Extract the [X, Y] coordinate from the center of the cell holding the provided text.  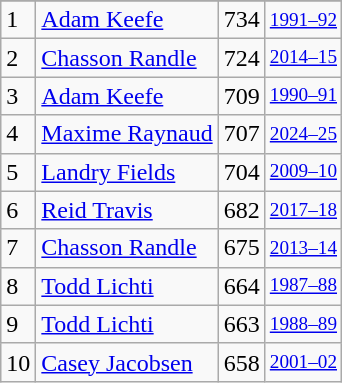
1990–91 [303, 96]
2009–10 [303, 172]
2 [18, 58]
724 [242, 58]
658 [242, 362]
3 [18, 96]
2014–15 [303, 58]
734 [242, 20]
2017–18 [303, 210]
663 [242, 324]
Casey Jacobsen [127, 362]
1991–92 [303, 20]
9 [18, 324]
2024–25 [303, 134]
1 [18, 20]
Maxime Raynaud [127, 134]
2001–02 [303, 362]
1987–88 [303, 286]
6 [18, 210]
Reid Travis [127, 210]
8 [18, 286]
675 [242, 248]
5 [18, 172]
1988–89 [303, 324]
709 [242, 96]
704 [242, 172]
682 [242, 210]
2013–14 [303, 248]
Landry Fields [127, 172]
664 [242, 286]
4 [18, 134]
10 [18, 362]
707 [242, 134]
7 [18, 248]
